Locate the cell with the specified text and output its [X, Y] center coordinate. 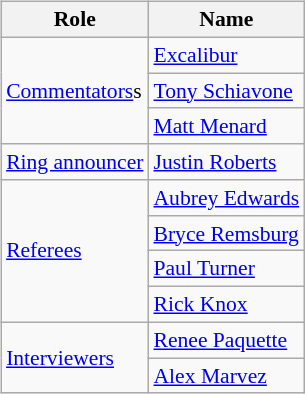
Alex Marvez [226, 376]
Ring announcer [74, 162]
Interviewers [74, 358]
Bryce Remsburg [226, 233]
Rick Knox [226, 305]
Renee Paquette [226, 340]
Commentatorss [74, 90]
Paul Turner [226, 269]
Name [226, 20]
Tony Schiavone [226, 91]
Aubrey Edwards [226, 198]
Justin Roberts [226, 162]
Referees [74, 251]
Matt Menard [226, 126]
Excalibur [226, 55]
Role [74, 20]
